Scan for the cell matching the given text and deliver its (x, y) coordinate at center. 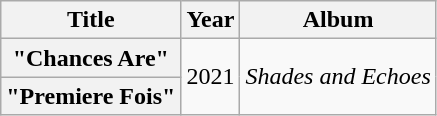
Year (210, 20)
Title (91, 20)
"Premiere Fois" (91, 96)
Album (338, 20)
"Chances Are" (91, 58)
Shades and Echoes (338, 77)
2021 (210, 77)
